Identify which cell holds the provided text, then report its [X, Y] central coordinate. 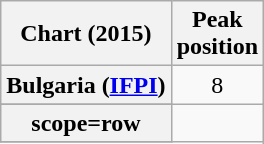
8 [217, 85]
Bulgaria (IFPI) [86, 85]
Peakposition [217, 34]
Chart (2015) [86, 34]
scope=row [86, 123]
